Extract the (x, y) coordinate from the center of the cell holding the provided text.  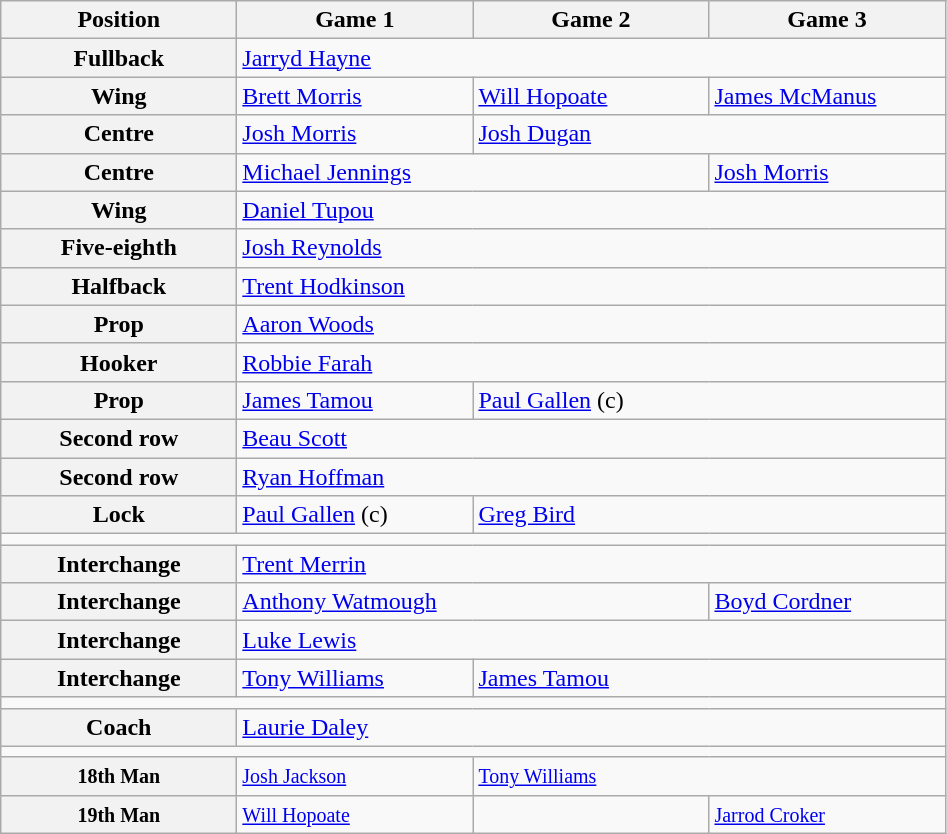
19th Man (119, 814)
Coach (119, 727)
Fullback (119, 58)
Aaron Woods (591, 324)
Five-eighth (119, 248)
Greg Bird (709, 515)
18th Man (119, 776)
Ryan Hoffman (591, 477)
Game 2 (591, 20)
Game 3 (827, 20)
Josh Jackson (355, 776)
Jarrod Croker (827, 814)
James McManus (827, 96)
Game 1 (355, 20)
Halfback (119, 286)
Position (119, 20)
Beau Scott (591, 438)
Hooker (119, 362)
Laurie Daley (591, 727)
Josh Reynolds (591, 248)
Josh Dugan (709, 134)
Michael Jennings (473, 172)
Trent Merrin (591, 564)
Anthony Watmough (473, 602)
Daniel Tupou (591, 210)
Jarryd Hayne (591, 58)
Trent Hodkinson (591, 286)
Lock (119, 515)
Robbie Farah (591, 362)
Boyd Cordner (827, 602)
Luke Lewis (591, 640)
Brett Morris (355, 96)
